From the cell containing the given text, extract its center point as [X, Y] coordinate. 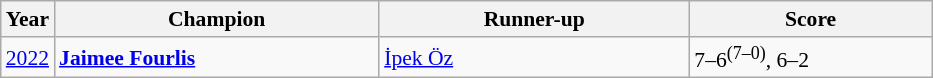
Year [28, 19]
Runner-up [534, 19]
7–6(7–0), 6–2 [810, 58]
Champion [216, 19]
Score [810, 19]
İpek Öz [534, 58]
2022 [28, 58]
Jaimee Fourlis [216, 58]
